Find where the given text appears and provide that cell's center as (x, y) coordinate. 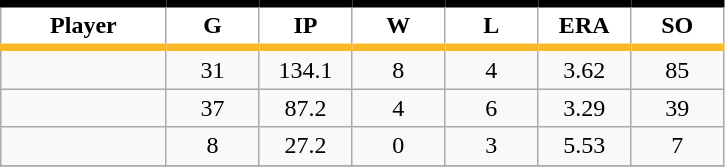
31 (212, 68)
6 (492, 108)
5.53 (584, 146)
3 (492, 146)
27.2 (306, 146)
7 (678, 146)
0 (398, 146)
G (212, 26)
85 (678, 68)
ERA (584, 26)
87.2 (306, 108)
L (492, 26)
39 (678, 108)
W (398, 26)
Player (84, 26)
3.62 (584, 68)
134.1 (306, 68)
37 (212, 108)
SO (678, 26)
3.29 (584, 108)
IP (306, 26)
